Capture the cell that displays the provided text and extract its (X, Y) central coordinate. 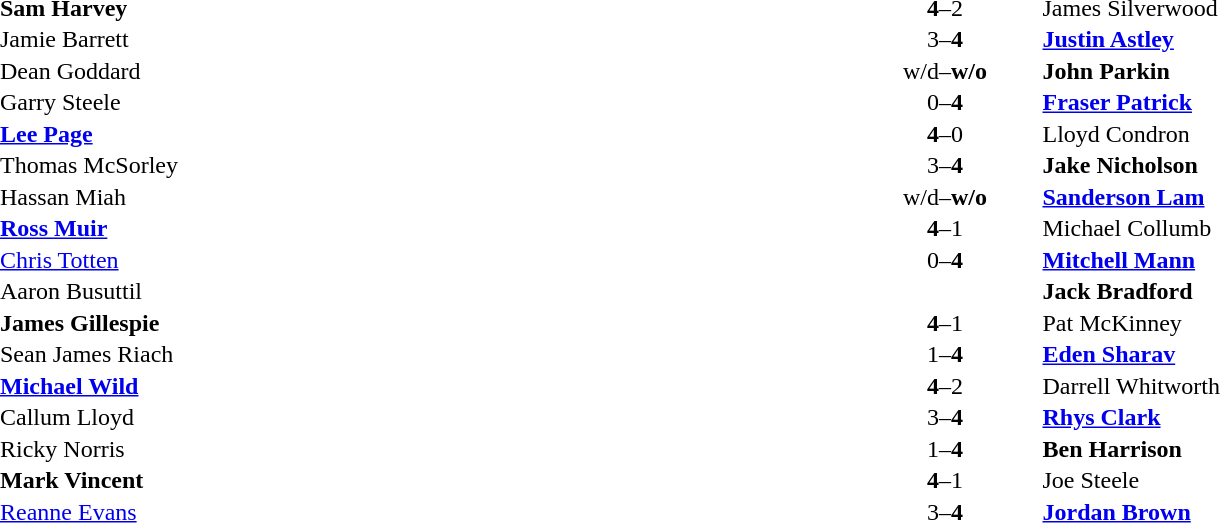
4–2 (944, 386)
4–0 (944, 134)
